Capture the cell that displays the provided text and extract its [X, Y] central coordinate. 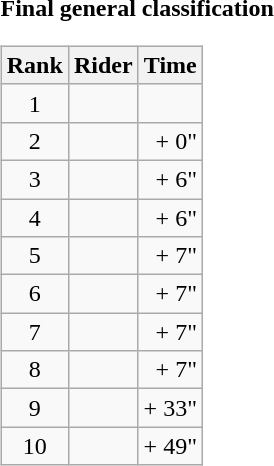
9 [34, 408]
5 [34, 256]
Rank [34, 65]
2 [34, 141]
Rider [103, 65]
+ 49" [170, 446]
6 [34, 294]
8 [34, 370]
7 [34, 332]
10 [34, 446]
3 [34, 179]
+ 0" [170, 141]
1 [34, 103]
4 [34, 217]
Time [170, 65]
+ 33" [170, 408]
